From the cell containing the given text, extract its center point as [x, y] coordinate. 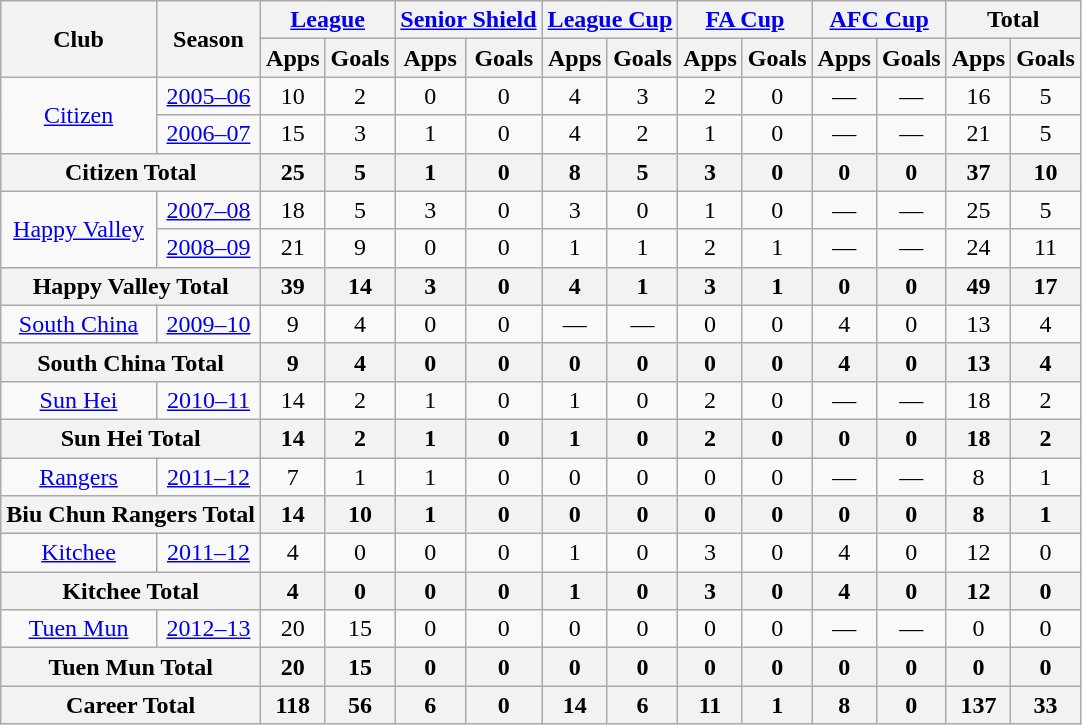
League [328, 20]
33 [1046, 705]
Happy Valley [79, 229]
137 [978, 705]
Kitchee [79, 553]
16 [978, 96]
Club [79, 39]
Rangers [79, 477]
South China Total [131, 362]
2005–06 [208, 96]
South China [79, 324]
2012–13 [208, 629]
Senior Shield [468, 20]
24 [978, 248]
37 [978, 172]
League Cup [610, 20]
2006–07 [208, 134]
AFC Cup [879, 20]
Happy Valley Total [131, 286]
49 [978, 286]
7 [293, 477]
2010–11 [208, 400]
Tuen Mun Total [131, 667]
Total [1013, 20]
Tuen Mun [79, 629]
Citizen Total [131, 172]
118 [293, 705]
Biu Chun Rangers Total [131, 515]
39 [293, 286]
FA Cup [745, 20]
Season [208, 39]
Career Total [131, 705]
Sun Hei Total [131, 438]
17 [1046, 286]
2007–08 [208, 210]
2009–10 [208, 324]
56 [360, 705]
Citizen [79, 115]
2008–09 [208, 248]
Sun Hei [79, 400]
Kitchee Total [131, 591]
